Output the [x, y] coordinate of the center of the cell containing the given text.  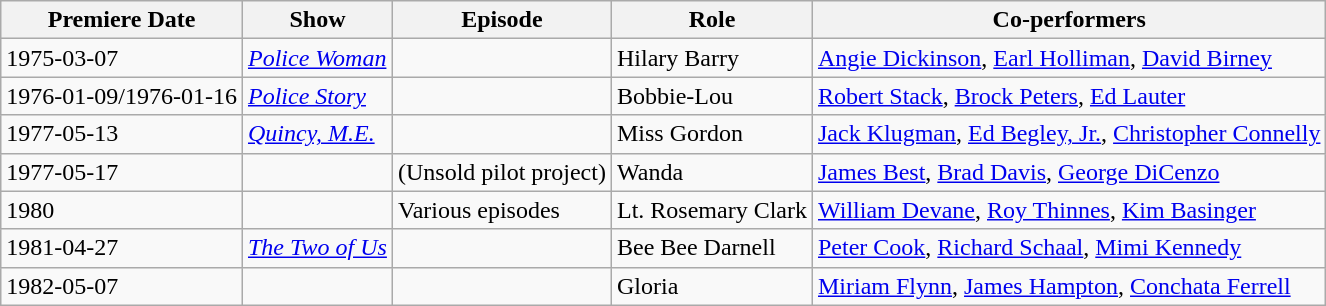
Wanda [712, 172]
Angie Dickinson, Earl Holliman, David Birney [1068, 58]
The Two of Us [317, 248]
Jack Klugman, Ed Begley, Jr., Christopher Connelly [1068, 134]
1980 [122, 210]
Premiere Date [122, 20]
Lt. Rosemary Clark [712, 210]
1977-05-17 [122, 172]
1977-05-13 [122, 134]
1981-04-27 [122, 248]
Peter Cook, Richard Schaal, Mimi Kennedy [1068, 248]
Role [712, 20]
(Unsold pilot project) [502, 172]
Show [317, 20]
Quincy, M.E. [317, 134]
1982-05-07 [122, 286]
Episode [502, 20]
1975-03-07 [122, 58]
Gloria [712, 286]
Robert Stack, Brock Peters, Ed Lauter [1068, 96]
1976-01-09/1976-01-16 [122, 96]
Miriam Flynn, James Hampton, Conchata Ferrell [1068, 286]
Police Woman [317, 58]
Co-performers [1068, 20]
Miss Gordon [712, 134]
Police Story [317, 96]
Bobbie-Lou [712, 96]
William Devane, Roy Thinnes, Kim Basinger [1068, 210]
James Best, Brad Davis, George DiCenzo [1068, 172]
Various episodes [502, 210]
Bee Bee Darnell [712, 248]
Hilary Barry [712, 58]
